Determine the (X, Y) coordinate at the center of the cell enclosing the given text.  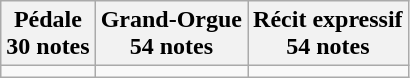
Pédale30 notes (48, 34)
Récit expressif54 notes (328, 34)
Grand-Orgue54 notes (171, 34)
